Search for the cell housing the specified text and yield its [X, Y] center coordinate. 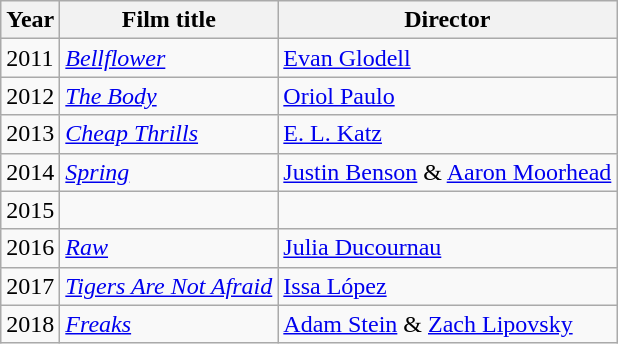
Director [448, 20]
Adam Stein & Zach Lipovsky [448, 324]
2013 [30, 134]
Cheap Thrills [169, 134]
2015 [30, 210]
2012 [30, 96]
Raw [169, 248]
Tigers Are Not Afraid [169, 286]
Spring [169, 172]
Freaks [169, 324]
Bellflower [169, 58]
2014 [30, 172]
The Body [169, 96]
Year [30, 20]
Issa López [448, 286]
Film title [169, 20]
2018 [30, 324]
Evan Glodell [448, 58]
Justin Benson & Aaron Moorhead [448, 172]
E. L. Katz [448, 134]
2016 [30, 248]
2011 [30, 58]
2017 [30, 286]
Oriol Paulo [448, 96]
Julia Ducournau [448, 248]
